Return the [X, Y] coordinate for the center point of the cell that contains the specified text.  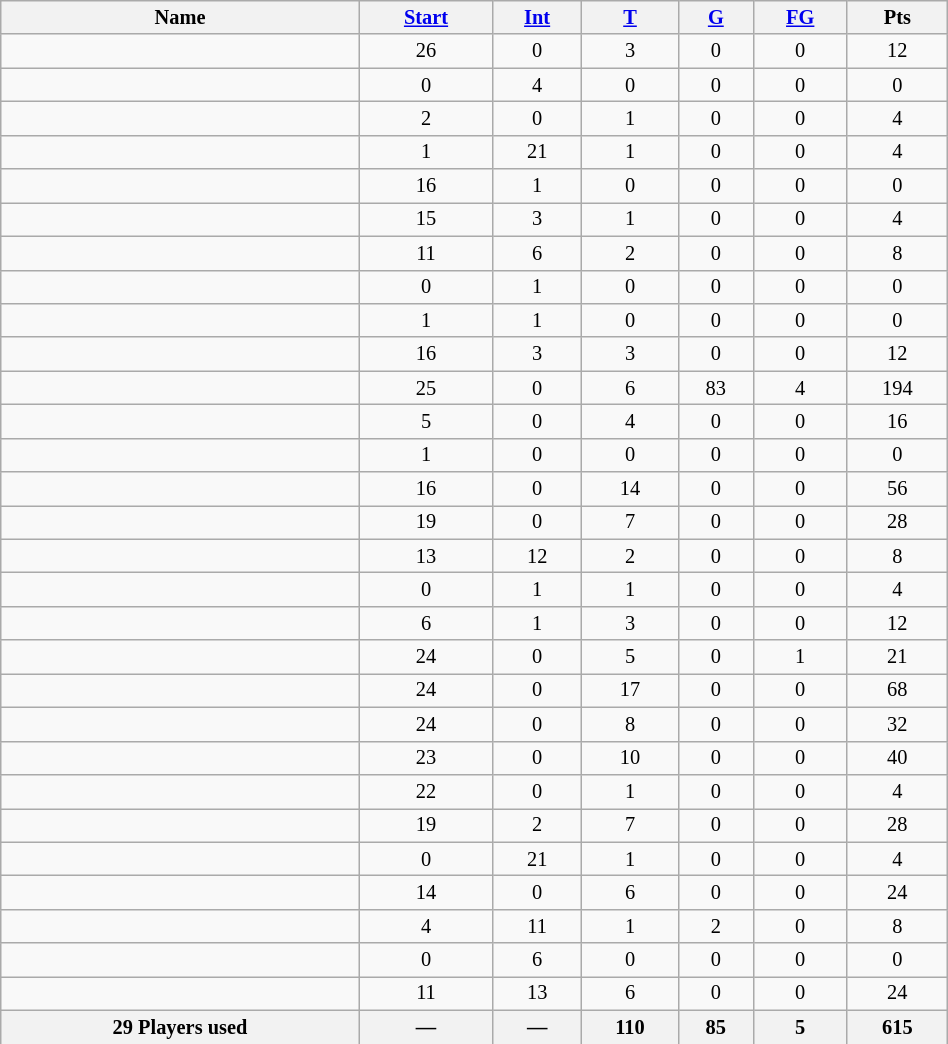
68 [897, 690]
26 [426, 51]
FG [800, 17]
17 [630, 690]
Start [426, 17]
23 [426, 758]
22 [426, 791]
Name [180, 17]
Pts [897, 17]
85 [716, 1027]
615 [897, 1027]
32 [897, 724]
29 Players used [180, 1027]
25 [426, 388]
40 [897, 758]
T [630, 17]
G [716, 17]
110 [630, 1027]
15 [426, 219]
83 [716, 388]
10 [630, 758]
194 [897, 388]
Int [538, 17]
56 [897, 489]
